Pinpoint the cell where the given text exists, returning its [x, y] midpoint coordinate. 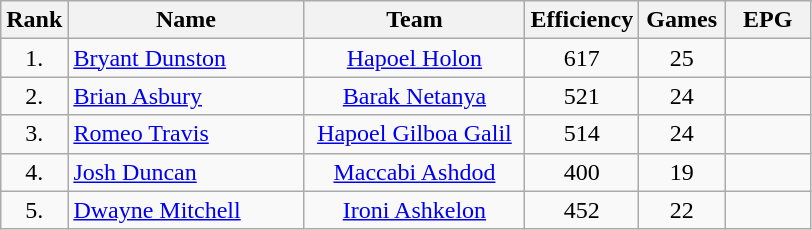
521 [582, 96]
Rank [34, 20]
2. [34, 96]
3. [34, 134]
Josh Duncan [186, 172]
Brian Asbury [186, 96]
Bryant Dunston [186, 58]
Team [414, 20]
400 [582, 172]
Name [186, 20]
25 [682, 58]
19 [682, 172]
Romeo Travis [186, 134]
Games [682, 20]
5. [34, 210]
Hapoel Gilboa Galil [414, 134]
Barak Netanya [414, 96]
Efficiency [582, 20]
514 [582, 134]
Hapoel Holon [414, 58]
22 [682, 210]
452 [582, 210]
Ironi Ashkelon [414, 210]
617 [582, 58]
Maccabi Ashdod [414, 172]
1. [34, 58]
EPG [768, 20]
Dwayne Mitchell [186, 210]
4. [34, 172]
